For the text-containing cell, return its midpoint in [X, Y] coordinate format. 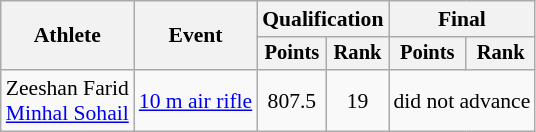
807.5 [292, 100]
did not advance [462, 100]
Event [196, 36]
Final [462, 19]
Athlete [68, 36]
Zeeshan FaridMinhal Sohail [68, 100]
10 m air rifle [196, 100]
Qualification [322, 19]
19 [358, 100]
